For the text-containing cell, return its midpoint in (x, y) coordinate format. 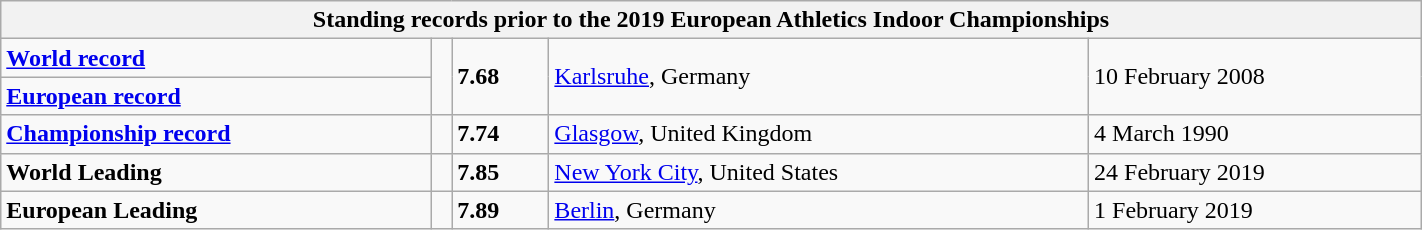
1 February 2019 (1256, 210)
Championship record (216, 134)
New York City, United States (819, 172)
Glasgow, United Kingdom (819, 134)
7.74 (500, 134)
Standing records prior to the 2019 European Athletics Indoor Championships (711, 20)
Berlin, Germany (819, 210)
7.85 (500, 172)
7.68 (500, 77)
7.89 (500, 210)
Karlsruhe, Germany (819, 77)
24 February 2019 (1256, 172)
European record (216, 96)
World record (216, 58)
10 February 2008 (1256, 77)
4 March 1990 (1256, 134)
European Leading (216, 210)
World Leading (216, 172)
